Provide the (X, Y) coordinate of the cell's center where the given text is located.  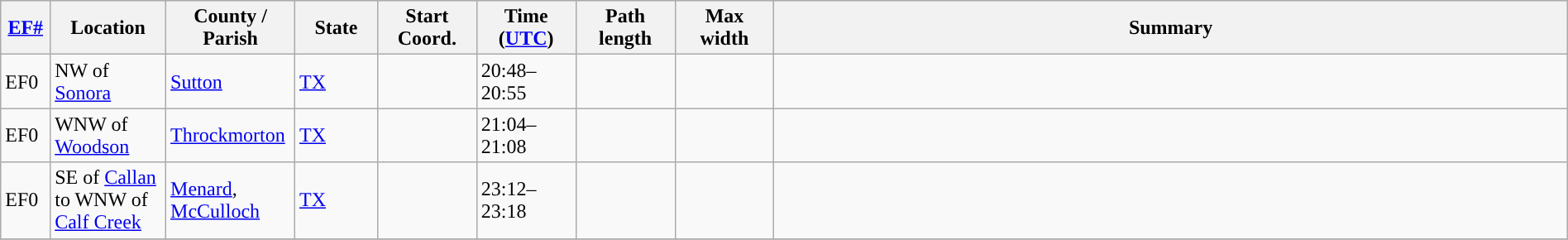
Throckmorton (231, 136)
Location (108, 28)
Summary (1171, 28)
State (336, 28)
Menard, McCulloch (231, 200)
23:12–23:18 (526, 200)
County / Parish (231, 28)
Time (UTC) (526, 28)
SE of Callan to WNW of Calf Creek (108, 200)
21:04–21:08 (526, 136)
EF# (26, 28)
Path length (625, 28)
Max width (724, 28)
NW of Sonora (108, 81)
Start Coord. (427, 28)
Sutton (231, 81)
WNW of Woodson (108, 136)
20:48–20:55 (526, 81)
